Detect which cell encompasses the target text, then output its [X, Y] center coordinate. 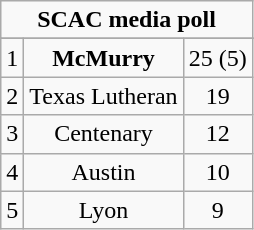
4 [12, 172]
25 (5) [218, 58]
10 [218, 172]
12 [218, 134]
3 [12, 134]
McMurry [104, 58]
Lyon [104, 210]
SCAC media poll [126, 20]
19 [218, 96]
Centenary [104, 134]
5 [12, 210]
9 [218, 210]
2 [12, 96]
Austin [104, 172]
1 [12, 58]
Texas Lutheran [104, 96]
